Capture the cell that displays the provided text and extract its (X, Y) central coordinate. 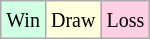
Draw (72, 20)
Win (24, 20)
Loss (126, 20)
